For the text-containing cell, return its midpoint in [X, Y] coordinate format. 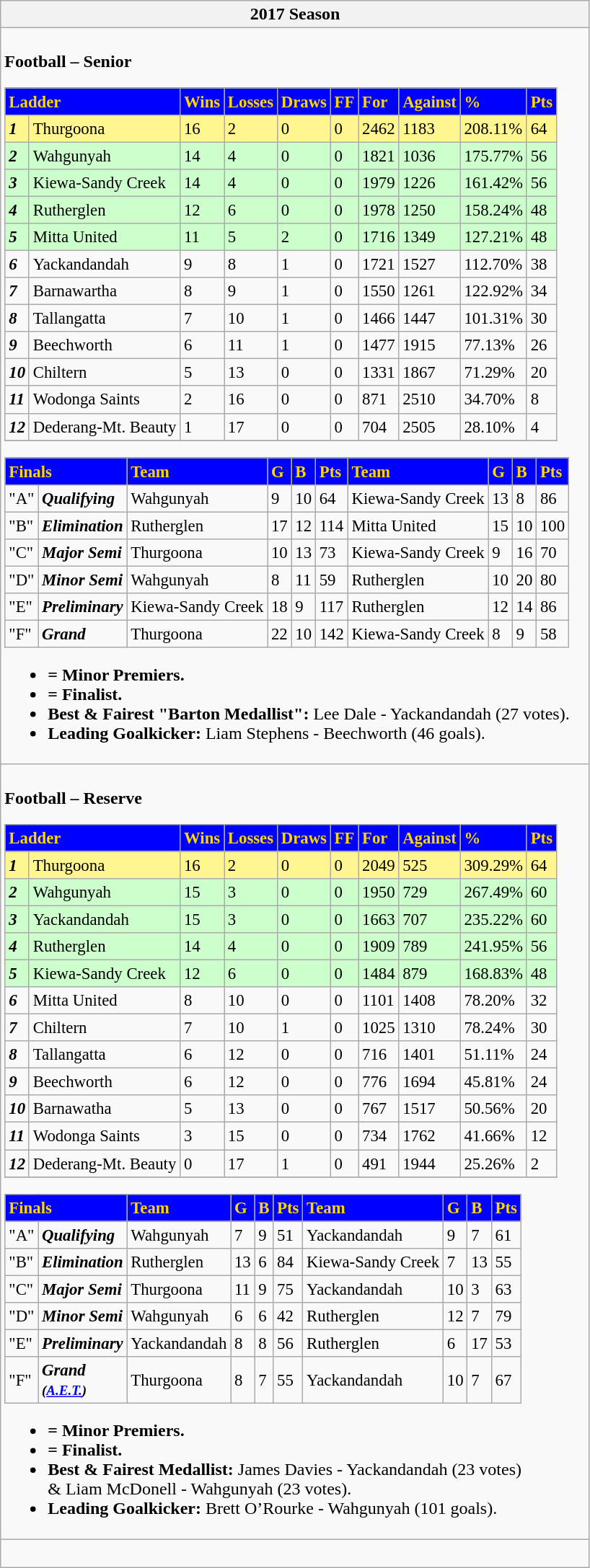
51.11% [493, 1055]
1663 [379, 919]
122.92% [493, 291]
26 [541, 345]
1025 [379, 1028]
241.95% [493, 947]
51 [289, 1235]
71.29% [493, 373]
208.11% [493, 128]
734 [379, 1136]
1821 [379, 156]
1310 [430, 1028]
1694 [430, 1082]
70 [552, 553]
101.31% [493, 319]
1477 [379, 345]
1550 [379, 291]
1762 [430, 1136]
2510 [430, 399]
42 [289, 1316]
63 [506, 1289]
1331 [379, 373]
168.83% [493, 973]
Grand [82, 634]
161.42% [493, 183]
127.21% [493, 237]
776 [379, 1082]
871 [379, 399]
75 [289, 1289]
114 [332, 526]
Barnawartha [104, 291]
50.56% [493, 1109]
1915 [430, 345]
28.10% [493, 427]
80 [552, 580]
1447 [430, 319]
267.49% [493, 892]
25.26% [493, 1163]
100 [552, 526]
142 [332, 634]
77.13% [493, 345]
1183 [430, 128]
Barnawatha [104, 1109]
1721 [379, 264]
59 [332, 580]
1484 [379, 973]
309.29% [493, 865]
716 [379, 1055]
1944 [430, 1163]
729 [430, 892]
1716 [379, 237]
1979 [379, 183]
117 [332, 607]
78.24% [493, 1028]
41.66% [493, 1136]
1101 [379, 1001]
1466 [379, 319]
175.77% [493, 156]
158.24% [493, 210]
879 [430, 973]
2049 [379, 865]
1036 [430, 156]
2017 Season [296, 14]
1909 [379, 947]
58 [552, 634]
1250 [430, 210]
112.70% [493, 264]
789 [430, 947]
2462 [379, 128]
1408 [430, 1001]
34.70% [493, 399]
45.81% [493, 1082]
1978 [379, 210]
491 [379, 1163]
525 [430, 865]
22 [280, 634]
38 [541, 264]
84 [289, 1262]
78.20% [493, 1001]
79 [506, 1316]
2505 [430, 427]
1950 [379, 892]
18 [280, 607]
1261 [430, 291]
1517 [430, 1109]
1401 [430, 1055]
32 [541, 1001]
67 [506, 1380]
53 [506, 1343]
704 [379, 427]
Grand(A.E.T.) [82, 1380]
61 [506, 1235]
1867 [430, 373]
1226 [430, 183]
707 [430, 919]
34 [541, 291]
235.22% [493, 919]
1349 [430, 237]
1527 [430, 264]
767 [379, 1109]
73 [332, 553]
